Search for the cell housing the specified text and yield its (x, y) center coordinate. 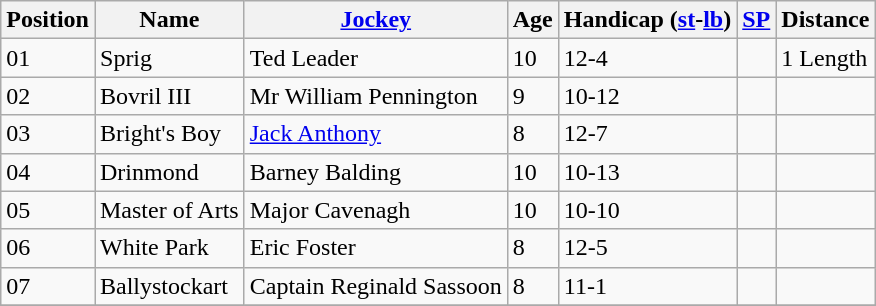
Sprig (169, 58)
12-4 (647, 58)
11-1 (647, 286)
Handicap (st-lb) (647, 20)
Jockey (376, 20)
10-10 (647, 210)
Position (48, 20)
03 (48, 134)
10-12 (647, 96)
02 (48, 96)
12-7 (647, 134)
White Park (169, 248)
07 (48, 286)
12-5 (647, 248)
Barney Balding (376, 172)
05 (48, 210)
Age (532, 20)
SP (756, 20)
Mr William Pennington (376, 96)
Name (169, 20)
Captain Reginald Sassoon (376, 286)
Ballystockart (169, 286)
04 (48, 172)
Ted Leader (376, 58)
10-13 (647, 172)
06 (48, 248)
Jack Anthony (376, 134)
9 (532, 96)
01 (48, 58)
Major Cavenagh (376, 210)
Bright's Boy (169, 134)
1 Length (826, 58)
Eric Foster (376, 248)
Distance (826, 20)
Drinmond (169, 172)
Bovril III (169, 96)
Master of Arts (169, 210)
